For the text-containing cell, return its midpoint in (x, y) coordinate format. 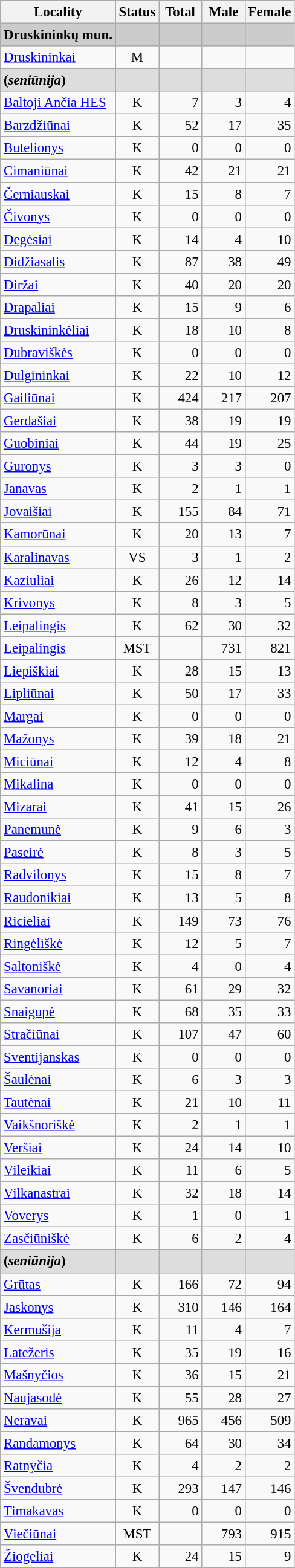
Veršiai (58, 1148)
71 (270, 512)
61 (180, 989)
Dulgininkai (58, 375)
424 (180, 398)
Jovaišiai (58, 512)
64 (180, 1443)
149 (180, 921)
Dubraviškės (58, 353)
Miciūnai (58, 762)
915 (270, 1534)
Grūtas (58, 1284)
Barzdžiūnai (58, 126)
217 (224, 398)
Kermušija (58, 1329)
25 (270, 444)
Voverys (58, 1216)
94 (270, 1284)
Ringėliškė (58, 943)
Tautėnai (58, 1102)
Gailiūnai (58, 398)
68 (180, 1011)
965 (180, 1421)
76 (270, 921)
87 (180, 262)
Male (224, 12)
Švendubrė (58, 1489)
Mašnyčios (58, 1375)
42 (180, 171)
Vilkanastrai (58, 1193)
Guobiniai (58, 444)
Vileikiai (58, 1170)
62 (180, 625)
Sventijanskas (58, 1057)
166 (180, 1284)
Janavas (58, 489)
Baltoji Ančia HES (58, 103)
M (137, 57)
49 (270, 262)
39 (180, 739)
821 (270, 648)
Karalinavas (58, 557)
Jaskonys (58, 1307)
Diržai (58, 285)
293 (180, 1489)
44 (180, 444)
Žiogeliai (58, 1557)
147 (224, 1489)
Druskininkų mun. (58, 35)
Zasčiūniškė (58, 1239)
Viečiūnai (58, 1534)
Ricieliai (58, 921)
Degėsiai (58, 239)
Ratnyčia (58, 1466)
Drapaliai (58, 308)
Butelionys (58, 148)
207 (270, 398)
Paseirė (58, 853)
Mizarai (58, 807)
Neravai (58, 1421)
16 (270, 1352)
34 (270, 1443)
Guronys (58, 466)
456 (224, 1421)
Total (180, 12)
Cimaniūnai (58, 171)
84 (224, 512)
Čivonys (58, 216)
731 (224, 648)
Lipliūnai (58, 694)
Krivonys (58, 602)
47 (224, 1034)
107 (180, 1034)
Randamonys (58, 1443)
VS (137, 557)
Černiauskai (58, 194)
Kamorūnai (58, 535)
Mažonys (58, 739)
52 (180, 126)
72 (224, 1284)
509 (270, 1421)
Naujasodė (58, 1398)
Druskininkėliai (58, 330)
Savanoriai (58, 989)
73 (224, 921)
27 (270, 1398)
Locality (58, 12)
50 (180, 694)
155 (180, 512)
Raudonikiai (58, 898)
Female (270, 12)
Timakavas (58, 1511)
Druskininkai (58, 57)
40 (180, 285)
Stračiūnai (58, 1034)
Mikalina (58, 784)
Liepiškiai (58, 671)
Snaigupė (58, 1011)
Margai (58, 716)
36 (180, 1375)
Latežeris (58, 1352)
Radvilonys (58, 876)
Vaikšnoriškė (58, 1125)
Panemunė (58, 830)
Didžiasalis (58, 262)
310 (180, 1307)
22 (180, 375)
793 (224, 1534)
Gerdašiai (58, 421)
29 (224, 989)
Šaulėnai (58, 1080)
164 (270, 1307)
60 (270, 1034)
55 (180, 1398)
Saltoniškė (58, 966)
Kaziuliai (58, 580)
Status (137, 12)
41 (180, 807)
